For the text-containing cell, return its midpoint in (x, y) coordinate format. 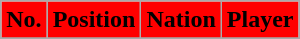
Player (260, 20)
No. (24, 20)
Position (94, 20)
Nation (181, 20)
